Output the (x, y) coordinate of the center of the cell containing the given text.  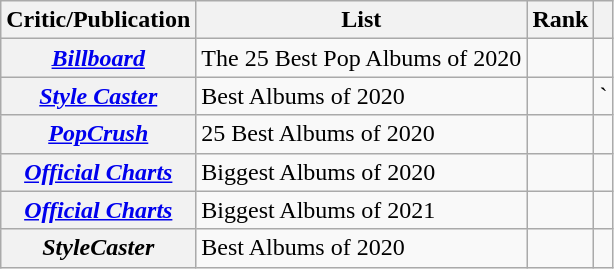
Critic/Publication (98, 20)
List (362, 20)
Biggest Albums of 2021 (362, 210)
PopCrush (98, 134)
25 Best Albums of 2020 (362, 134)
Biggest Albums of 2020 (362, 172)
StyleCaster (98, 248)
Rank (560, 20)
Style Caster (98, 96)
Billboard (98, 58)
` (604, 96)
The 25 Best Pop Albums of 2020 (362, 58)
